Capture the cell that displays the provided text and extract its (x, y) central coordinate. 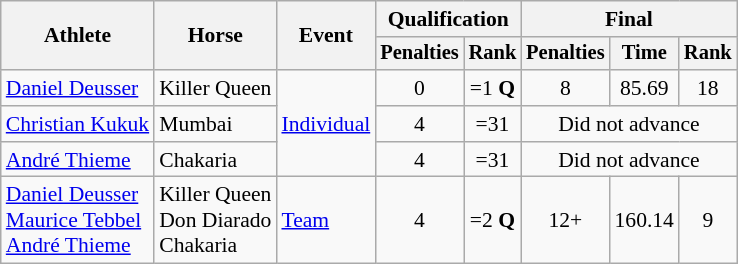
Chakaria (215, 160)
Qualification (448, 19)
Event (326, 36)
8 (565, 88)
12+ (565, 220)
Team (326, 220)
Daniel DeusserMaurice TebbelAndré Thieme (78, 220)
Christian Kukuk (78, 124)
=1 Q (493, 88)
Killer QueenDon DiaradoChakaria (215, 220)
0 (419, 88)
85.69 (644, 88)
Daniel Deusser (78, 88)
9 (708, 220)
Time (644, 54)
Final (628, 19)
Killer Queen (215, 88)
160.14 (644, 220)
18 (708, 88)
Mumbai (215, 124)
Athlete (78, 36)
André Thieme (78, 160)
Individual (326, 124)
=2 Q (493, 220)
Horse (215, 36)
